Scan for the cell matching the given text and deliver its [x, y] coordinate at center. 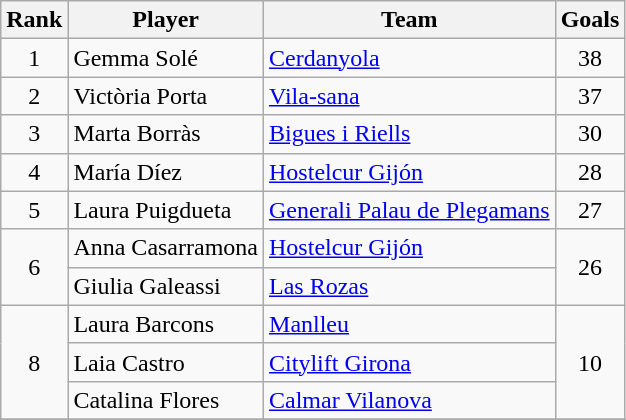
Calmar Vilanova [410, 400]
37 [590, 96]
1 [34, 58]
Giulia Galeassi [166, 286]
María Díez [166, 172]
Laura Puigdueta [166, 210]
Team [410, 20]
30 [590, 134]
10 [590, 362]
Laia Castro [166, 362]
Citylift Girona [410, 362]
Manlleu [410, 324]
5 [34, 210]
Victòria Porta [166, 96]
3 [34, 134]
38 [590, 58]
26 [590, 267]
6 [34, 267]
28 [590, 172]
Gemma Solé [166, 58]
Catalina Flores [166, 400]
Marta Borràs [166, 134]
Generali Palau de Plegamans [410, 210]
Player [166, 20]
Rank [34, 20]
Bigues i Riells [410, 134]
Laura Barcons [166, 324]
Goals [590, 20]
8 [34, 362]
4 [34, 172]
2 [34, 96]
Las Rozas [410, 286]
Cerdanyola [410, 58]
27 [590, 210]
Anna Casarramona [166, 248]
Vila-sana [410, 96]
